Locate the cell with the specified text and output its (x, y) center coordinate. 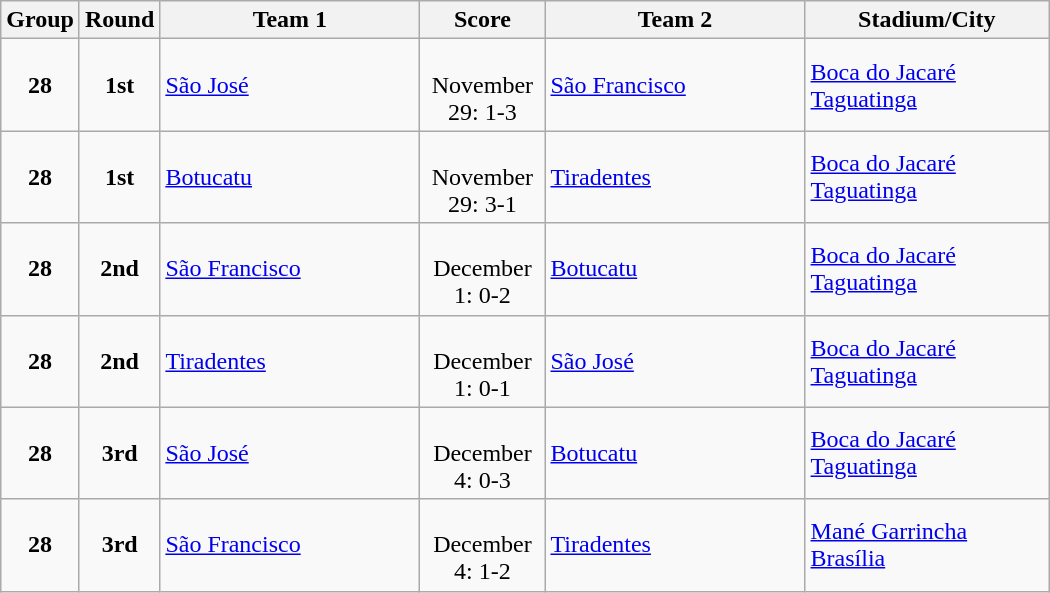
December 4: 1-2 (482, 545)
Round (119, 20)
Score (482, 20)
Mané Garrincha Brasília (927, 545)
Group (40, 20)
December 4: 0-3 (482, 453)
December 1: 0-2 (482, 269)
December 1: 0-1 (482, 361)
Stadium/City (927, 20)
November 29: 3-1 (482, 177)
Team 2 (675, 20)
November 29: 1-3 (482, 85)
Team 1 (290, 20)
